Identify which cell holds the provided text, then report its [x, y] central coordinate. 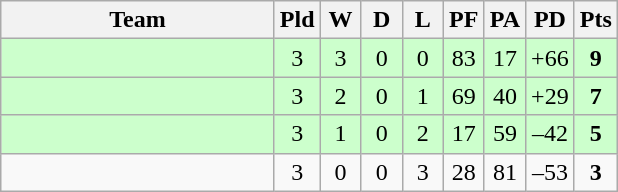
5 [596, 134]
83 [464, 58]
+29 [550, 96]
–53 [550, 172]
PD [550, 20]
7 [596, 96]
–42 [550, 134]
28 [464, 172]
Pld [297, 20]
PA [504, 20]
W [340, 20]
D [382, 20]
L [422, 20]
PF [464, 20]
81 [504, 172]
9 [596, 58]
69 [464, 96]
Team [138, 20]
Pts [596, 20]
59 [504, 134]
40 [504, 96]
+66 [550, 58]
